Return the (x, y) coordinate for the center point of the cell that contains the specified text.  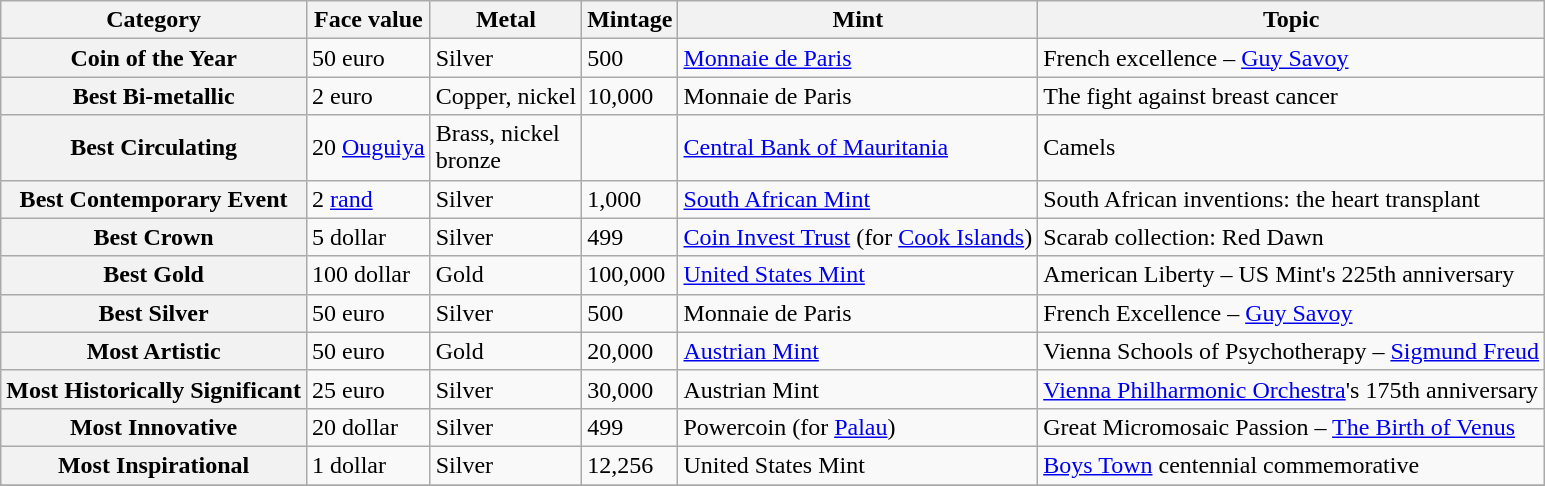
French Excellence – Guy Savoy (1292, 313)
Vienna Philharmonic Orchestra's 175th anniversary (1292, 389)
12,256 (630, 465)
Scarab collection: Red Dawn (1292, 237)
French excellence – Guy Savoy (1292, 58)
20 Ouguiya (368, 148)
5 dollar (368, 237)
2 euro (368, 96)
100,000 (630, 275)
South African inventions: the heart transplant (1292, 199)
30,000 (630, 389)
1,000 (630, 199)
10,000 (630, 96)
Vienna Schools of Psychotherapy – Sigmund Freud (1292, 351)
Metal (506, 20)
Best Contemporary Event (154, 199)
Camels (1292, 148)
Best Gold (154, 275)
Mint (858, 20)
Most Innovative (154, 427)
100 dollar (368, 275)
South African Mint (858, 199)
Best Silver (154, 313)
1 dollar (368, 465)
Copper, nickel (506, 96)
Brass, nickelbronze (506, 148)
Category (154, 20)
The fight against breast cancer (1292, 96)
20 dollar (368, 427)
Coin of the Year (154, 58)
Coin Invest Trust (for Cook Islands) (858, 237)
Topic (1292, 20)
Central Bank of Mauritania (858, 148)
Boys Town centennial commemorative (1292, 465)
American Liberty – US Mint's 225th anniversary (1292, 275)
2 rand (368, 199)
Best Circulating (154, 148)
Most Inspirational (154, 465)
Best Bi-metallic (154, 96)
Best Crown (154, 237)
Most Historically Significant (154, 389)
Mintage (630, 20)
Most Artistic (154, 351)
Great Micromosaic Passion – The Birth of Venus (1292, 427)
25 euro (368, 389)
Powercoin (for Palau) (858, 427)
Face value (368, 20)
20,000 (630, 351)
